Output the (x, y) coordinate of the center of the cell containing the given text.  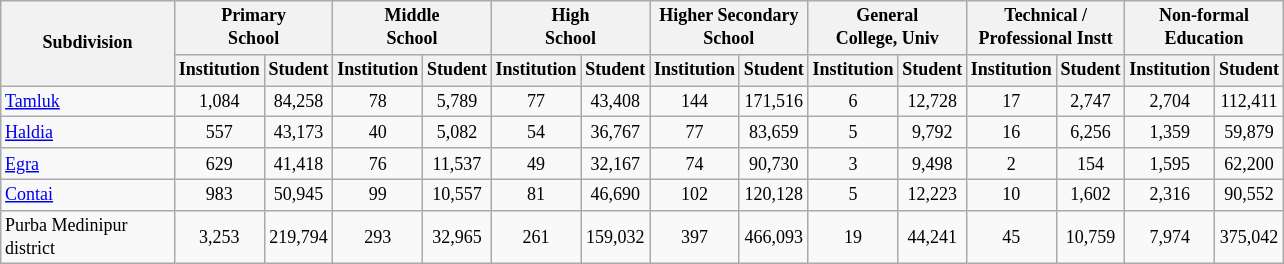
293 (378, 237)
16 (1011, 132)
3 (853, 164)
9,498 (932, 164)
7,974 (1170, 237)
Higher SecondarySchool (729, 28)
36,767 (616, 132)
Egra (88, 164)
19 (853, 237)
1,595 (1170, 164)
45 (1011, 237)
102 (695, 194)
112,411 (1250, 102)
2,704 (1170, 102)
74 (695, 164)
120,128 (774, 194)
2 (1011, 164)
41,418 (298, 164)
MiddleSchool (412, 28)
Subdivision (88, 44)
GeneralCollege, Univ (887, 28)
9,792 (932, 132)
84,258 (298, 102)
10 (1011, 194)
154 (1090, 164)
50,945 (298, 194)
397 (695, 237)
44,241 (932, 237)
76 (378, 164)
99 (378, 194)
12,728 (932, 102)
Tamluk (88, 102)
6 (853, 102)
2,316 (1170, 194)
Purba Medinipur district (88, 237)
PrimarySchool (253, 28)
12,223 (932, 194)
375,042 (1250, 237)
40 (378, 132)
46,690 (616, 194)
159,032 (616, 237)
90,730 (774, 164)
10,557 (458, 194)
6,256 (1090, 132)
83,659 (774, 132)
43,408 (616, 102)
81 (536, 194)
78 (378, 102)
32,167 (616, 164)
629 (219, 164)
3,253 (219, 237)
32,965 (458, 237)
49 (536, 164)
261 (536, 237)
11,537 (458, 164)
43,173 (298, 132)
171,516 (774, 102)
62,200 (1250, 164)
983 (219, 194)
144 (695, 102)
54 (536, 132)
Non-formalEducation (1204, 28)
90,552 (1250, 194)
59,879 (1250, 132)
10,759 (1090, 237)
17 (1011, 102)
HighSchool (570, 28)
Contai (88, 194)
1,359 (1170, 132)
5,789 (458, 102)
Technical /Professional Instt (1045, 28)
1,602 (1090, 194)
557 (219, 132)
466,093 (774, 237)
Haldia (88, 132)
5,082 (458, 132)
219,794 (298, 237)
2,747 (1090, 102)
1,084 (219, 102)
